Locate the cell with the specified text and output its (X, Y) center coordinate. 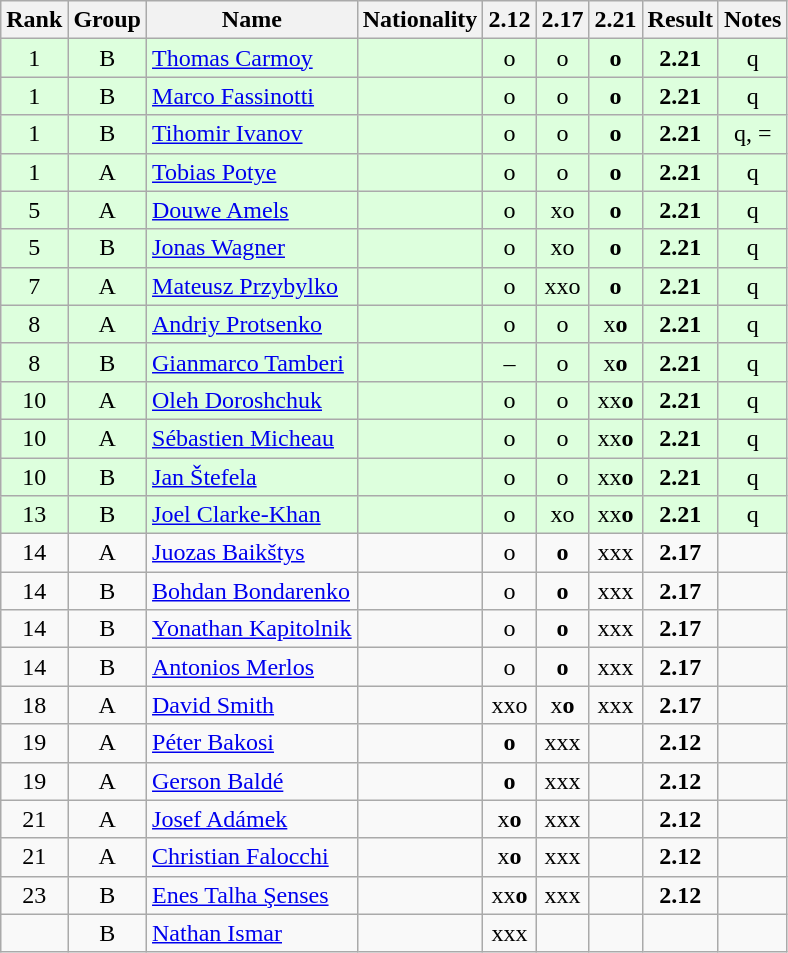
Christian Falocchi (252, 857)
Antonios Merlos (252, 667)
q, = (752, 134)
Jan Štefela (252, 477)
Tihomir Ivanov (252, 134)
18 (34, 705)
Nationality (420, 20)
Marco Fassinotti (252, 96)
Jonas Wagner (252, 248)
Bohdan Bondarenko (252, 591)
Yonathan Kapitolnik (252, 629)
23 (34, 895)
Mateusz Przybylko (252, 286)
Gianmarco Tamberi (252, 362)
Péter Bakosi (252, 743)
Sébastien Micheau (252, 438)
Oleh Doroshchuk (252, 400)
Name (252, 20)
Thomas Carmoy (252, 58)
Group (108, 20)
13 (34, 515)
Rank (34, 20)
Andriy Protsenko (252, 324)
7 (34, 286)
Joel Clarke-Khan (252, 515)
Result (680, 20)
Enes Talha Şenses (252, 895)
Josef Adámek (252, 819)
Notes (752, 20)
David Smith (252, 705)
Douwe Amels (252, 210)
Nathan Ismar (252, 933)
Tobias Potye (252, 172)
– (510, 362)
Gerson Baldé (252, 781)
Juozas Baikštys (252, 553)
